Extract the (X, Y) coordinate from the center of the cell holding the provided text.  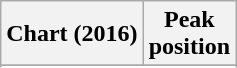
Peakposition (189, 34)
Chart (2016) (72, 34)
